Capture the cell that displays the provided text and extract its (x, y) central coordinate. 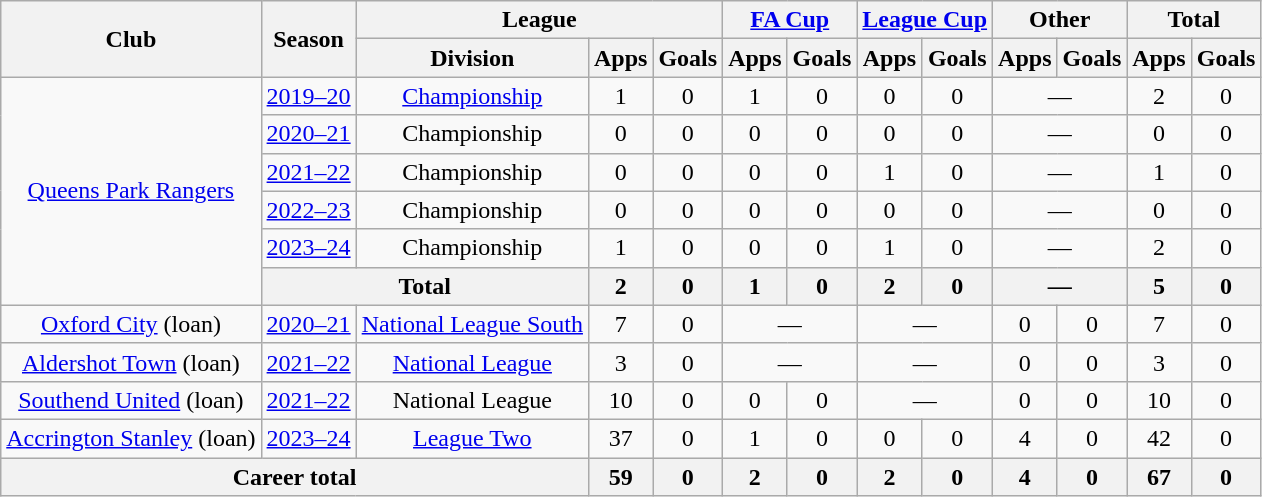
Southend United (loan) (131, 400)
Career total (295, 477)
37 (620, 438)
League (540, 20)
Division (472, 58)
2019–20 (308, 96)
Queens Park Rangers (131, 191)
Other (1060, 20)
League Two (472, 438)
Oxford City (loan) (131, 324)
67 (1159, 477)
5 (1159, 286)
2022–23 (308, 210)
Season (308, 39)
League Cup (925, 20)
Club (131, 39)
Accrington Stanley (loan) (131, 438)
42 (1159, 438)
FA Cup (790, 20)
National League South (472, 324)
Aldershot Town (loan) (131, 362)
59 (620, 477)
